Detect which cell encompasses the target text, then output its (X, Y) center coordinate. 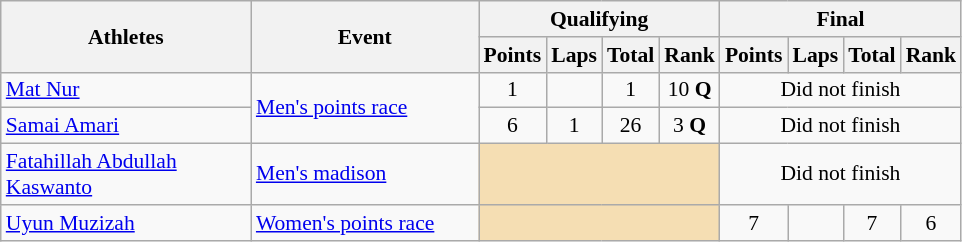
Qualifying (598, 19)
Athletes (126, 36)
Samai Amari (126, 126)
Fatahillah AbdullahKaswanto (126, 174)
Men's points race (365, 108)
Women's points race (365, 223)
Event (365, 36)
Uyun Muzizah (126, 223)
3 Q (690, 126)
Mat Nur (126, 90)
10 Q (690, 90)
Final (840, 19)
Men's madison (365, 174)
26 (630, 126)
